Search for the cell housing the specified text and yield its [x, y] center coordinate. 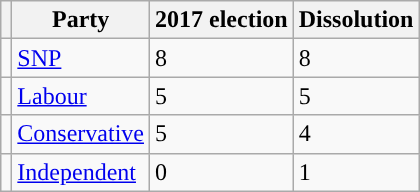
0 [222, 172]
Dissolution [356, 20]
Party [81, 20]
Labour [81, 96]
2017 election [222, 20]
SNP [81, 58]
Independent [81, 172]
4 [356, 134]
1 [356, 172]
Conservative [81, 134]
